Search for the cell housing the specified text and yield its (x, y) center coordinate. 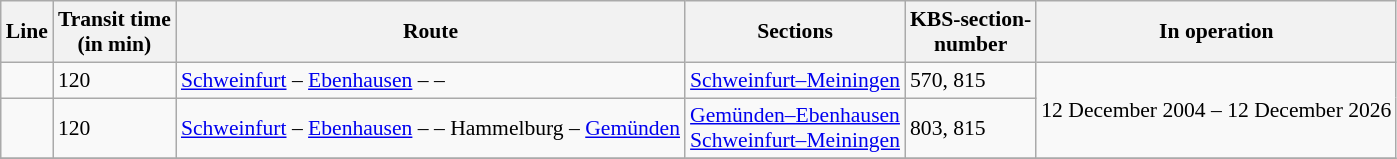
Route (430, 32)
Schweinfurt–Meiningen (795, 80)
12 December 2004 – 12 December 2026 (1216, 110)
Line (27, 32)
KBS-section-number (970, 32)
Gemünden–EbenhausenSchweinfurt–Meiningen (795, 128)
803, 815 (970, 128)
Schweinfurt – Ebenhausen – – (430, 80)
Schweinfurt – Ebenhausen – – Hammelburg – Gemünden (430, 128)
570, 815 (970, 80)
Sections (795, 32)
In operation (1216, 32)
Transit time(in min) (114, 32)
